Determine the (X, Y) coordinate at the center of the cell enclosing the given text.  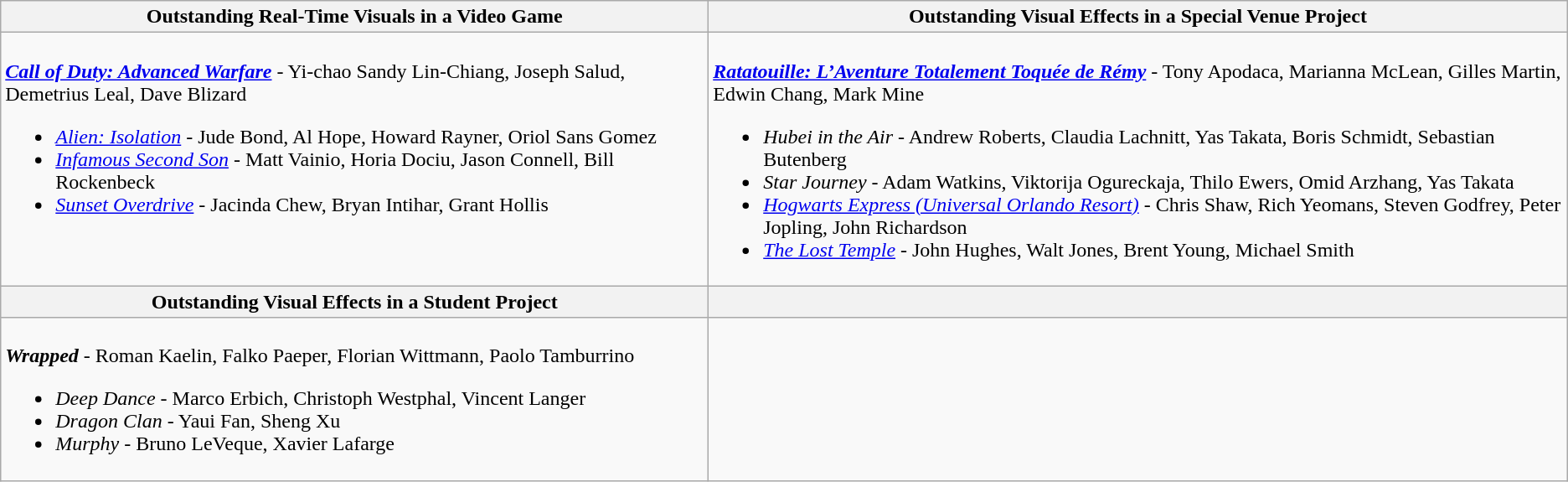
Outstanding Visual Effects in a Student Project (355, 302)
Outstanding Visual Effects in a Special Venue Project (1138, 17)
Outstanding Real-Time Visuals in a Video Game (355, 17)
